For the text-containing cell, return its midpoint in (X, Y) coordinate format. 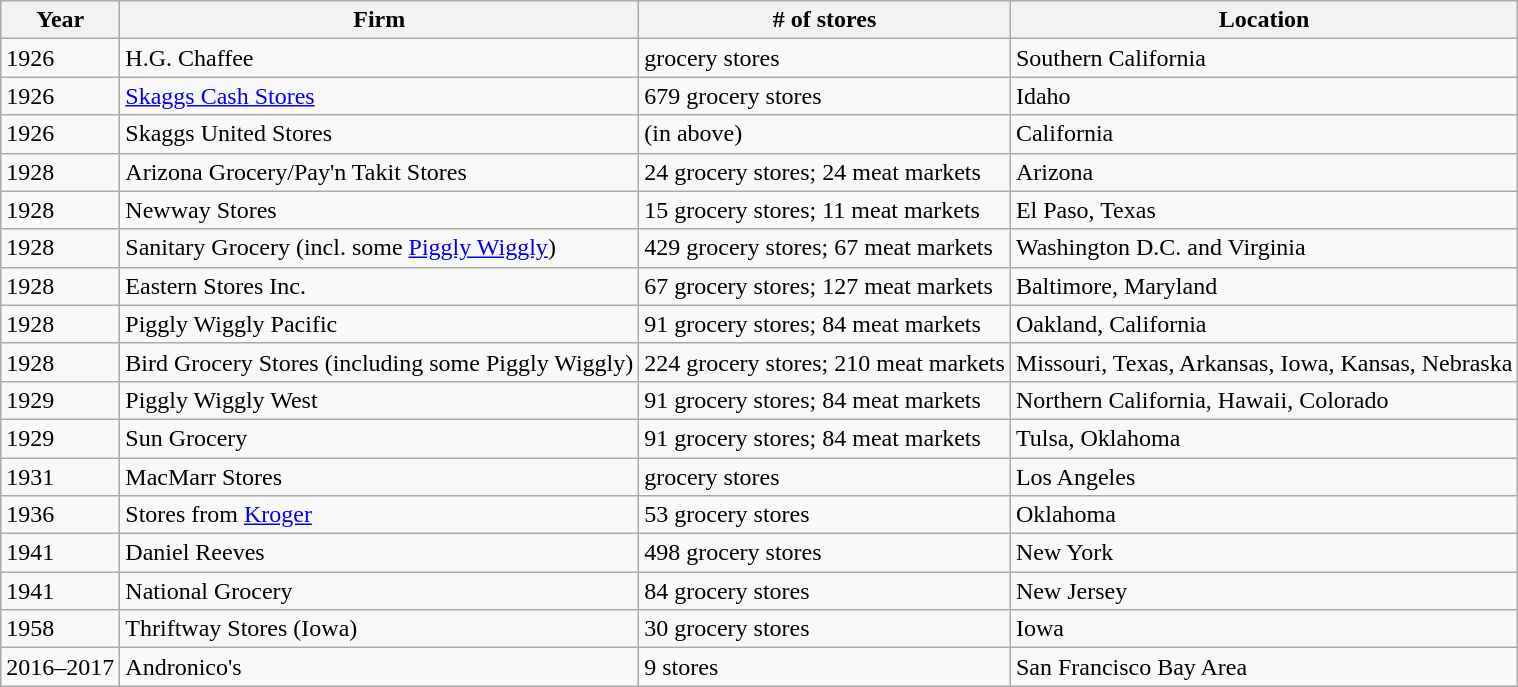
Piggly Wiggly Pacific (380, 324)
Skaggs United Stores (380, 134)
Sanitary Grocery (incl. some Piggly Wiggly) (380, 248)
Year (60, 20)
498 grocery stores (825, 553)
53 grocery stores (825, 515)
30 grocery stores (825, 629)
National Grocery (380, 591)
Bird Grocery Stores (including some Piggly Wiggly) (380, 362)
67 grocery stores; 127 meat markets (825, 286)
429 grocery stores; 67 meat markets (825, 248)
Daniel Reeves (380, 553)
(in above) (825, 134)
Iowa (1264, 629)
Sun Grocery (380, 438)
El Paso, Texas (1264, 210)
224 grocery stores; 210 meat markets (825, 362)
Idaho (1264, 96)
9 stores (825, 667)
Missouri, Texas, Arkansas, Iowa, Kansas, Nebraska (1264, 362)
New Jersey (1264, 591)
MacMarr Stores (380, 477)
H.G. Chaffee (380, 58)
Andronico's (380, 667)
Skaggs Cash Stores (380, 96)
Oakland, California (1264, 324)
Eastern Stores Inc. (380, 286)
Stores from Kroger (380, 515)
Newway Stores (380, 210)
Arizona (1264, 172)
Northern California, Hawaii, Colorado (1264, 400)
Baltimore, Maryland (1264, 286)
Tulsa, Oklahoma (1264, 438)
California (1264, 134)
1958 (60, 629)
84 grocery stores (825, 591)
1931 (60, 477)
Oklahoma (1264, 515)
Los Angeles (1264, 477)
15 grocery stores; 11 meat markets (825, 210)
679 grocery stores (825, 96)
Thriftway Stores (Iowa) (380, 629)
1936 (60, 515)
Location (1264, 20)
# of stores (825, 20)
Washington D.C. and Virginia (1264, 248)
Firm (380, 20)
San Francisco Bay Area (1264, 667)
Piggly Wiggly West (380, 400)
New York (1264, 553)
Arizona Grocery/Pay'n Takit Stores (380, 172)
Southern California (1264, 58)
2016–2017 (60, 667)
24 grocery stores; 24 meat markets (825, 172)
